Scan for the cell matching the given text and deliver its (X, Y) coordinate at center. 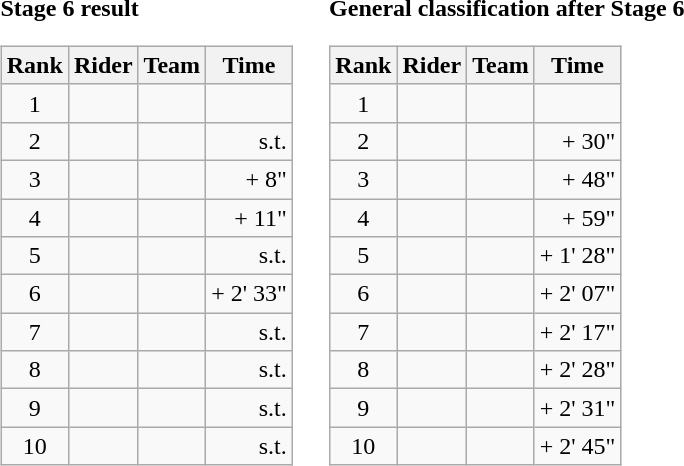
+ 48" (578, 179)
+ 1' 28" (578, 256)
+ 59" (578, 217)
+ 2' 45" (578, 446)
+ 2' 31" (578, 408)
+ 2' 33" (250, 294)
+ 8" (250, 179)
+ 2' 17" (578, 332)
+ 30" (578, 141)
+ 2' 28" (578, 370)
+ 2' 07" (578, 294)
+ 11" (250, 217)
